Scan for the cell matching the given text and deliver its (x, y) coordinate at center. 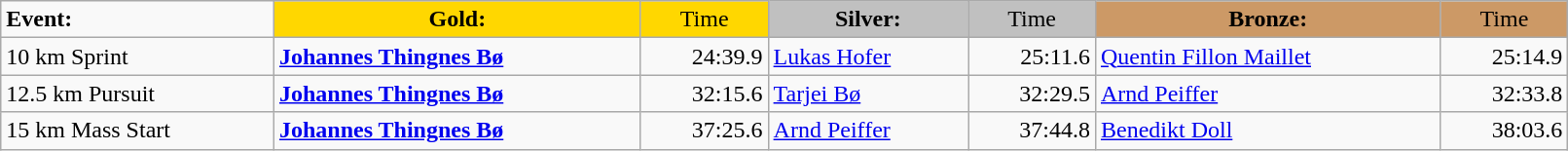
32:33.8 (1505, 94)
Bronze: (1267, 19)
32:29.5 (1032, 94)
38:03.6 (1505, 131)
25:14.9 (1505, 57)
32:15.6 (705, 94)
12.5 km Pursuit (138, 94)
10 km Sprint (138, 57)
Tarjei Bø (868, 94)
15 km Mass Start (138, 131)
37:44.8 (1032, 131)
Lukas Hofer (868, 57)
Benedikt Doll (1267, 131)
37:25.6 (705, 131)
Gold: (457, 19)
Silver: (868, 19)
Quentin Fillon Maillet (1267, 57)
Event: (138, 19)
24:39.9 (705, 57)
25:11.6 (1032, 57)
